Search for the cell housing the specified text and yield its [X, Y] center coordinate. 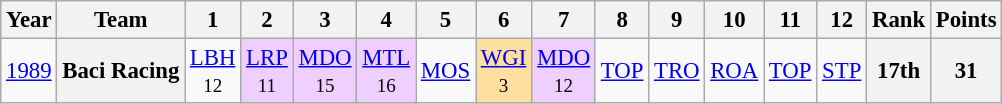
12 [842, 20]
TRO [677, 72]
Year [29, 20]
1 [213, 20]
LRP11 [267, 72]
31 [966, 72]
Rank [899, 20]
ROA [734, 72]
6 [504, 20]
3 [325, 20]
10 [734, 20]
STP [842, 72]
9 [677, 20]
11 [790, 20]
Points [966, 20]
2 [267, 20]
5 [446, 20]
WGI3 [504, 72]
4 [386, 20]
LBH12 [213, 72]
MOS [446, 72]
1989 [29, 72]
Team [121, 20]
7 [564, 20]
MTL16 [386, 72]
MDO12 [564, 72]
MDO15 [325, 72]
8 [622, 20]
17th [899, 72]
Baci Racing [121, 72]
